Find where the given text appears and provide that cell's center as [x, y] coordinate. 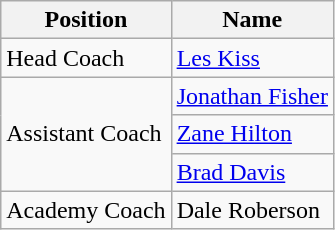
Assistant Coach [86, 134]
Head Coach [86, 58]
Dale Roberson [252, 210]
Zane Hilton [252, 134]
Brad Davis [252, 172]
Jonathan Fisher [252, 96]
Position [86, 20]
Name [252, 20]
Les Kiss [252, 58]
Academy Coach [86, 210]
